Output the [X, Y] coordinate of the center of the cell containing the given text.  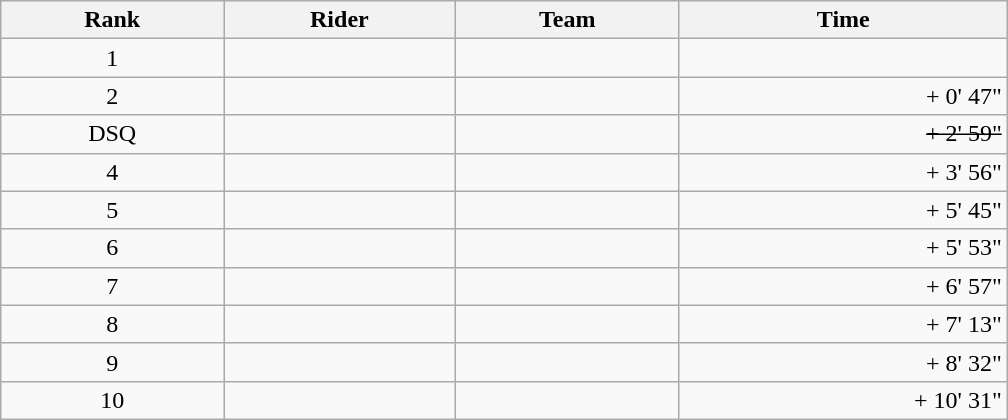
+ 5' 53" [843, 248]
+ 3' 56" [843, 172]
2 [112, 96]
Time [843, 20]
+ 6' 57" [843, 286]
6 [112, 248]
8 [112, 324]
+ 7' 13" [843, 324]
1 [112, 58]
5 [112, 210]
+ 10' 31" [843, 400]
+ 8' 32" [843, 362]
4 [112, 172]
10 [112, 400]
Rider [340, 20]
Rank [112, 20]
7 [112, 286]
+ 5' 45" [843, 210]
DSQ [112, 134]
Team [567, 20]
9 [112, 362]
+ 2' 59" [843, 134]
+ 0' 47" [843, 96]
